Find where the given text appears and provide that cell's center as (x, y) coordinate. 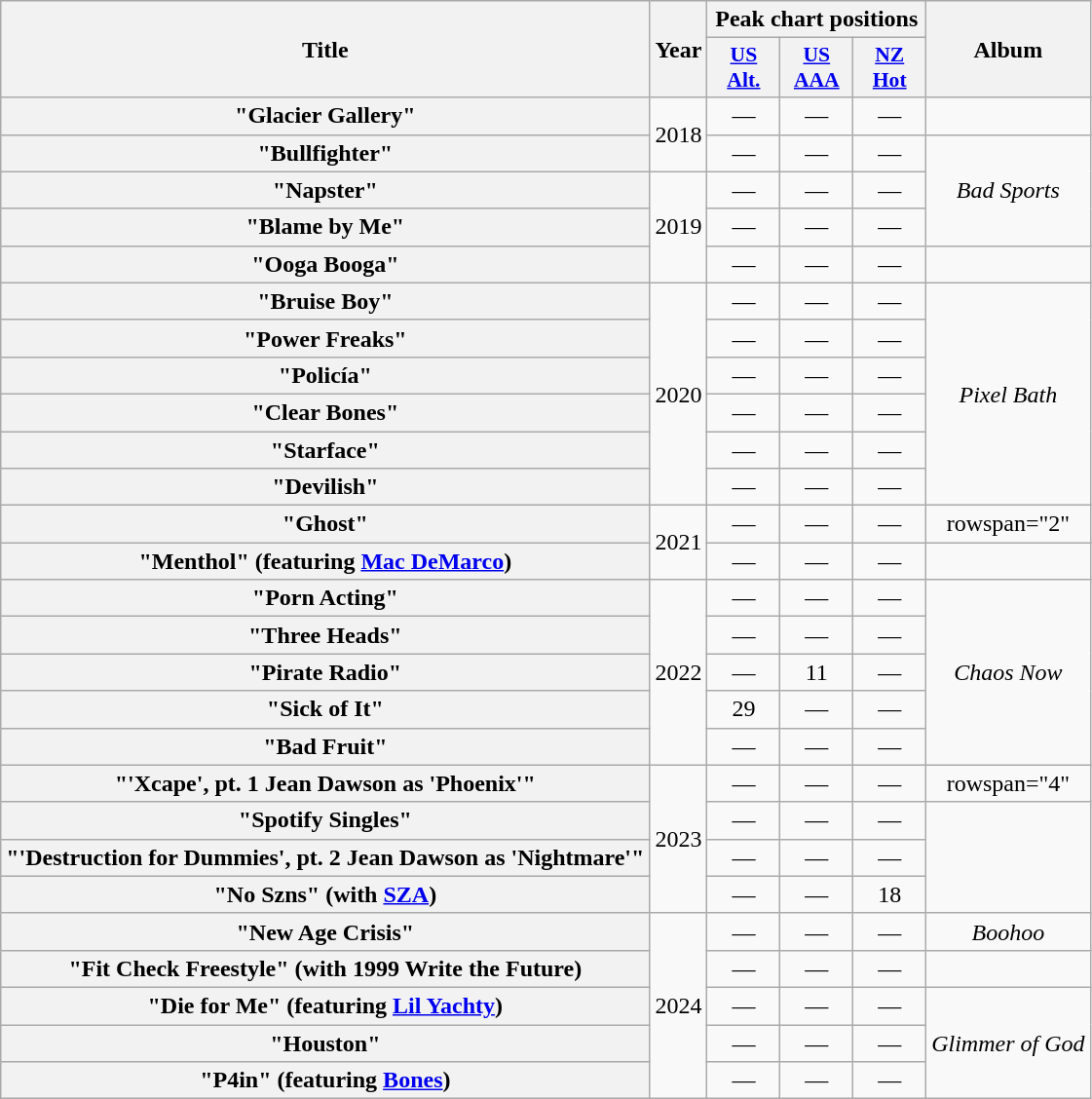
USAAA (816, 68)
"Die for Me" (featuring Lil Yachty) (325, 1005)
rowspan="2" (1008, 524)
2019 (678, 227)
Year (678, 49)
2018 (678, 134)
11 (816, 672)
"Glacier Gallery" (325, 116)
Bad Sports (1008, 190)
"'Destruction for Dummies', pt. 2 Jean Dawson as 'Nightmare'" (325, 857)
USAlt. (744, 68)
"Power Freaks" (325, 338)
"Bullfighter" (325, 153)
"Blame by Me" (325, 227)
Glimmer of God (1008, 1042)
"No Szns" (with SZA) (325, 894)
2020 (678, 394)
2022 (678, 672)
"Menthol" (featuring Mac DeMarco) (325, 561)
"Houston" (325, 1043)
"Sick of It" (325, 709)
"'Xcape', pt. 1 Jean Dawson as 'Phoenix'" (325, 783)
18 (890, 894)
"Clear Bones" (325, 412)
"Napster" (325, 190)
"Policía" (325, 375)
NZHot (890, 68)
"Pirate Radio" (325, 672)
Title (325, 49)
2024 (678, 1005)
"Bad Fruit" (325, 746)
"Spotify Singles" (325, 820)
"Devilish" (325, 487)
Boohoo (1008, 931)
"Porn Acting" (325, 598)
"Ghost" (325, 524)
"Fit Check Freestyle" (with 1999 Write the Future) (325, 968)
"P4in" (featuring Bones) (325, 1080)
"New Age Crisis" (325, 931)
"Ooga Booga" (325, 264)
2021 (678, 543)
rowspan="4" (1008, 783)
Peak chart positions (816, 19)
Chaos Now (1008, 672)
29 (744, 709)
"Bruise Boy" (325, 301)
Pixel Bath (1008, 394)
"Starface" (325, 449)
2023 (678, 839)
"Three Heads" (325, 635)
Album (1008, 49)
